For the text-containing cell, return its midpoint in [X, Y] coordinate format. 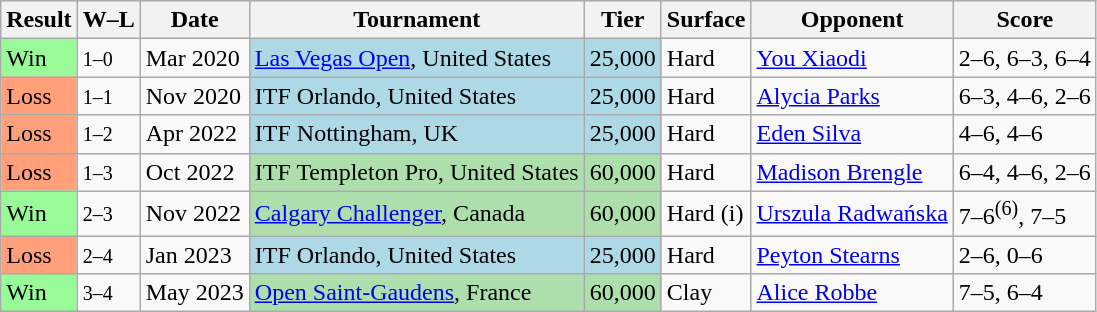
7–6(6), 7–5 [1024, 214]
Clay [706, 293]
Result [39, 20]
Las Vegas Open, United States [416, 58]
2–4 [108, 255]
Opponent [852, 20]
Score [1024, 20]
Tier [622, 20]
Open Saint-Gaudens, France [416, 293]
Nov 2020 [194, 96]
ITF Nottingham, UK [416, 134]
Alice Robbe [852, 293]
6–3, 4–6, 2–6 [1024, 96]
Nov 2022 [194, 214]
2–6, 0–6 [1024, 255]
You Xiaodi [852, 58]
ITF Templeton Pro, United States [416, 172]
1–2 [108, 134]
1–3 [108, 172]
Tournament [416, 20]
2–6, 6–3, 6–4 [1024, 58]
Eden Silva [852, 134]
Peyton Stearns [852, 255]
Surface [706, 20]
1–0 [108, 58]
Apr 2022 [194, 134]
7–5, 6–4 [1024, 293]
Mar 2020 [194, 58]
1–1 [108, 96]
May 2023 [194, 293]
Jan 2023 [194, 255]
Urszula Radwańska [852, 214]
Hard (i) [706, 214]
2–3 [108, 214]
Calgary Challenger, Canada [416, 214]
Date [194, 20]
Alycia Parks [852, 96]
6–4, 4–6, 2–6 [1024, 172]
4–6, 4–6 [1024, 134]
Oct 2022 [194, 172]
3–4 [108, 293]
Madison Brengle [852, 172]
W–L [108, 20]
